Extract the (X, Y) coordinate from the center of the cell holding the provided text.  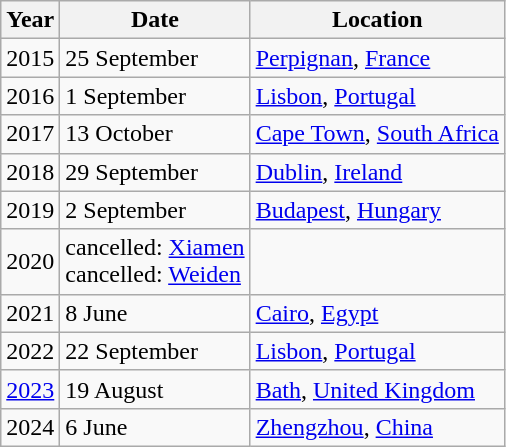
2019 (30, 210)
2017 (30, 134)
13 October (155, 134)
22 September (155, 351)
2015 (30, 58)
2016 (30, 96)
Cape Town, South Africa (377, 134)
2021 (30, 313)
2020 (30, 262)
Zhengzhou, China (377, 427)
Cairo, Egypt (377, 313)
2 September (155, 210)
8 June (155, 313)
19 August (155, 389)
2018 (30, 172)
Location (377, 20)
Bath, United Kingdom (377, 389)
cancelled: Xiamen cancelled: Weiden (155, 262)
2022 (30, 351)
Year (30, 20)
Date (155, 20)
2023 (30, 389)
Budapest, Hungary (377, 210)
2024 (30, 427)
Dublin, Ireland (377, 172)
29 September (155, 172)
6 June (155, 427)
Perpignan, France (377, 58)
25 September (155, 58)
1 September (155, 96)
